Extract the [X, Y] coordinate from the center of the cell holding the provided text.  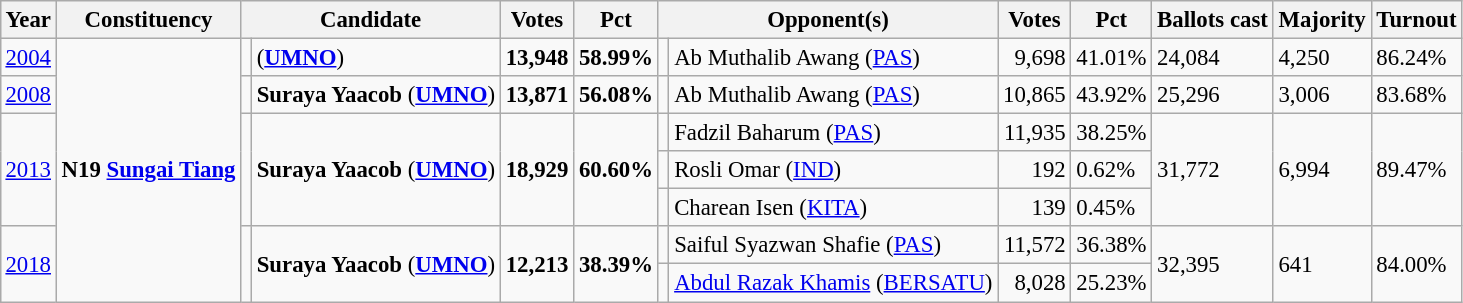
25.23% [1112, 283]
Rosli Omar (IND) [834, 170]
83.68% [1416, 95]
4,250 [1322, 57]
58.99% [616, 57]
8,028 [1034, 283]
3,006 [1322, 95]
13,948 [536, 57]
2004 [28, 57]
2013 [28, 170]
31,772 [1212, 170]
43.92% [1112, 95]
84.00% [1416, 264]
41.01% [1112, 57]
12,213 [536, 264]
N19 Sungai Tiang [148, 170]
38.39% [616, 264]
2008 [28, 95]
139 [1034, 208]
Opponent(s) [828, 20]
38.25% [1112, 133]
32,395 [1212, 264]
36.38% [1112, 245]
Year [28, 20]
11,935 [1034, 133]
10,865 [1034, 95]
Turnout [1416, 20]
(UMNO) [376, 57]
2018 [28, 264]
11,572 [1034, 245]
60.60% [616, 170]
18,929 [536, 170]
56.08% [616, 95]
Saiful Syazwan Shafie (PAS) [834, 245]
Charean Isen (KITA) [834, 208]
25,296 [1212, 95]
0.45% [1112, 208]
13,871 [536, 95]
6,994 [1322, 170]
Fadzil Baharum (PAS) [834, 133]
0.62% [1112, 170]
9,698 [1034, 57]
Abdul Razak Khamis (BERSATU) [834, 283]
86.24% [1416, 57]
89.47% [1416, 170]
24,084 [1212, 57]
641 [1322, 264]
Candidate [371, 20]
192 [1034, 170]
Ballots cast [1212, 20]
Constituency [148, 20]
Majority [1322, 20]
